Locate the cell with the specified text and output its [X, Y] center coordinate. 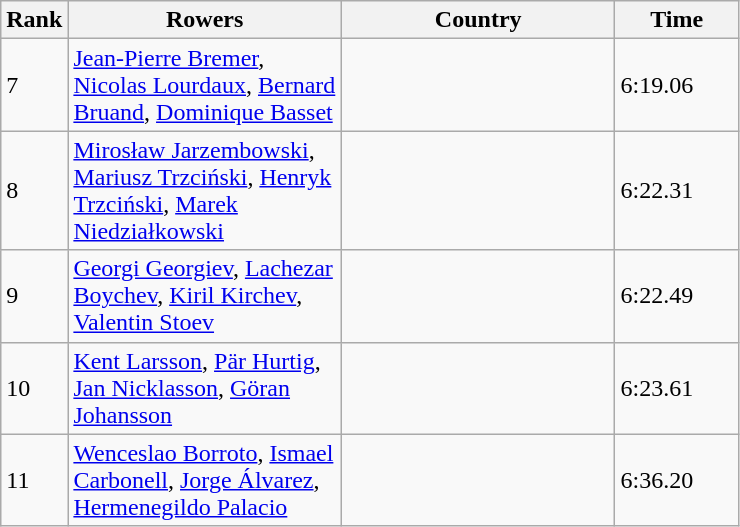
Georgi Georgiev, Lachezar Boychev, Kiril Kirchev, Valentin Stoev [205, 296]
9 [34, 296]
Country [478, 20]
6:19.06 [677, 85]
Jean-Pierre Bremer, Nicolas Lourdaux, Bernard Bruand, Dominique Basset [205, 85]
Kent Larsson, Pär Hurtig, Jan Nicklasson, Göran Johansson [205, 388]
Wenceslao Borroto, Ismael Carbonell, Jorge Álvarez, Hermenegildo Palacio [205, 480]
11 [34, 480]
Mirosław Jarzembowski, Mariusz Trzciński, Henryk Trzciński, Marek Niedziałkowski [205, 190]
Rank [34, 20]
Rowers [205, 20]
6:22.49 [677, 296]
6:23.61 [677, 388]
7 [34, 85]
8 [34, 190]
6:22.31 [677, 190]
Time [677, 20]
10 [34, 388]
6:36.20 [677, 480]
